Output the [x, y] coordinate of the center of the cell containing the given text.  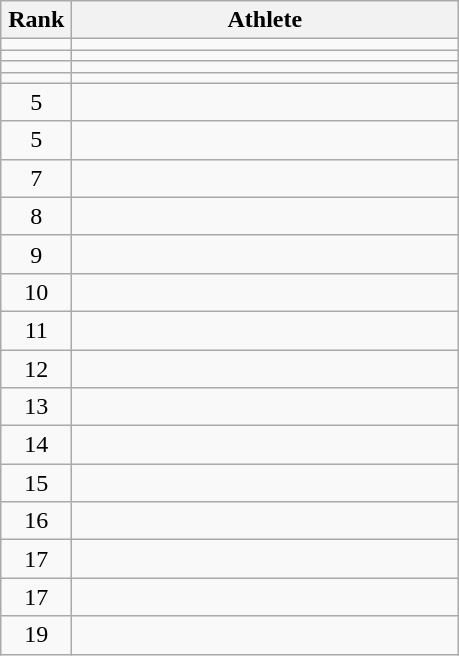
14 [36, 445]
13 [36, 407]
7 [36, 178]
12 [36, 369]
11 [36, 330]
Athlete [265, 20]
Rank [36, 20]
10 [36, 292]
19 [36, 635]
15 [36, 483]
16 [36, 521]
8 [36, 216]
9 [36, 254]
